Detect which cell encompasses the target text, then output its (x, y) center coordinate. 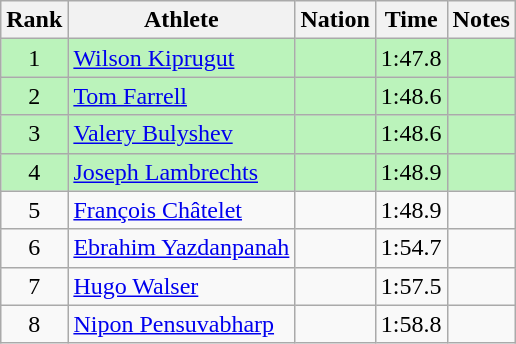
Valery Bulyshev (182, 134)
2 (34, 96)
1:47.8 (411, 58)
1:58.8 (411, 324)
4 (34, 172)
Joseph Lambrechts (182, 172)
Nation (335, 20)
7 (34, 286)
3 (34, 134)
Rank (34, 20)
1:57.5 (411, 286)
François Châtelet (182, 210)
Nipon Pensuvabharp (182, 324)
1:54.7 (411, 248)
Tom Farrell (182, 96)
Hugo Walser (182, 286)
Wilson Kiprugut (182, 58)
8 (34, 324)
6 (34, 248)
1 (34, 58)
5 (34, 210)
Time (411, 20)
Athlete (182, 20)
Notes (481, 20)
Ebrahim Yazdanpanah (182, 248)
